Output the (X, Y) coordinate of the center of the cell containing the given text.  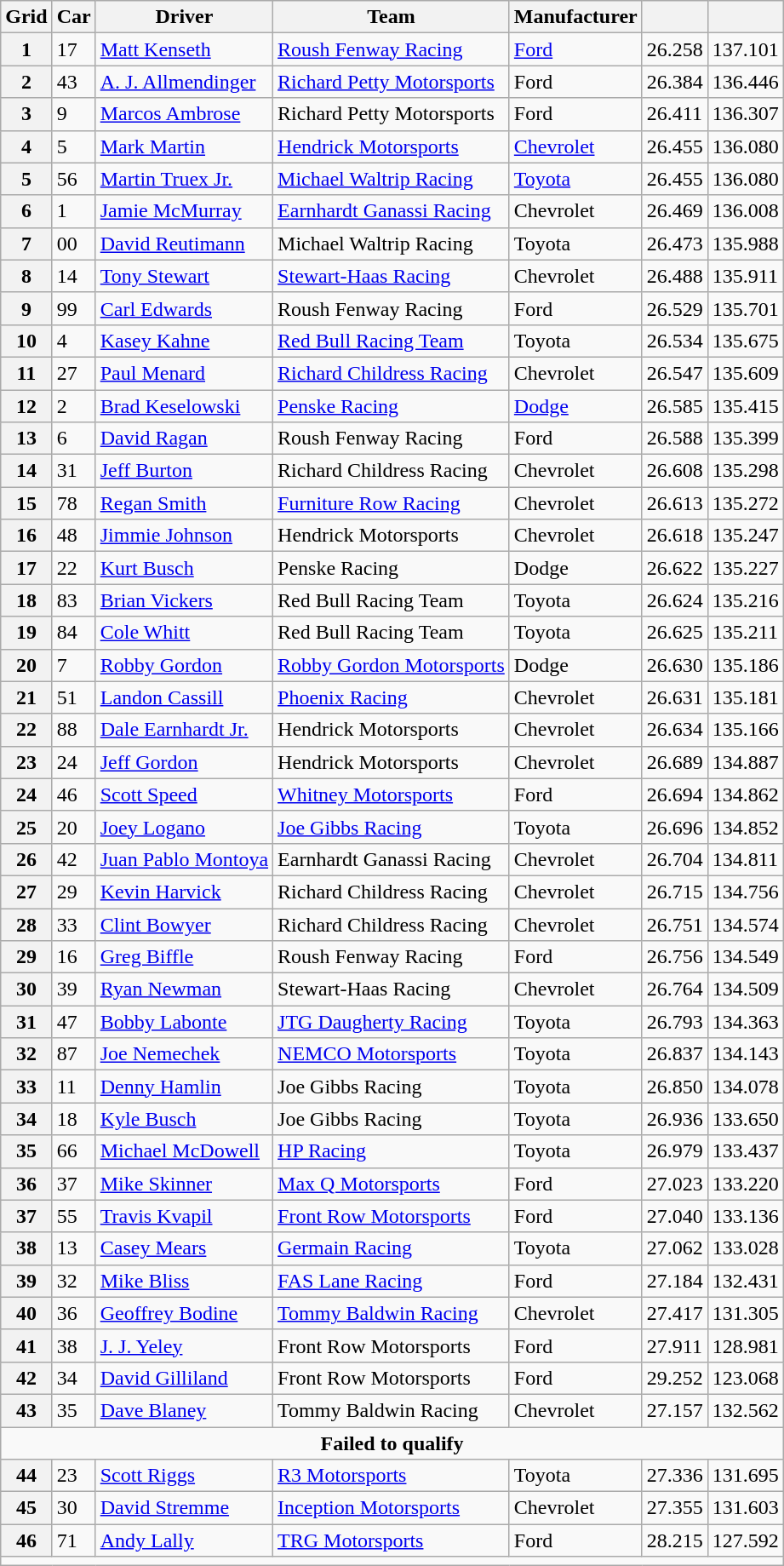
26.618 (674, 536)
134.852 (746, 827)
Furniture Row Racing (392, 503)
Matt Kenseth (184, 49)
135.211 (746, 633)
Brad Keselowski (184, 406)
26.634 (674, 730)
Travis Kvapil (184, 1216)
26.696 (674, 827)
19 (26, 633)
26.588 (674, 439)
Bobby Labonte (184, 1022)
27.040 (674, 1216)
21 (26, 697)
Car (73, 17)
135.166 (746, 730)
135.609 (746, 373)
26.488 (674, 276)
47 (73, 1022)
Casey Mears (184, 1248)
133.028 (746, 1248)
Jeff Burton (184, 471)
26.529 (674, 308)
David Ragan (184, 439)
134.811 (746, 859)
135.415 (746, 406)
David Reutimann (184, 244)
HP Racing (392, 1151)
123.068 (746, 1378)
27.355 (674, 1508)
133.136 (746, 1216)
A. J. Allmendinger (184, 82)
Denny Hamlin (184, 1087)
Kevin Harvick (184, 892)
10 (26, 341)
JTG Daugherty Racing (392, 1022)
Brian Vickers (184, 600)
Joey Logano (184, 827)
48 (73, 536)
Ryan Newman (184, 990)
26.936 (674, 1119)
00 (73, 244)
51 (73, 697)
Robby Gordon (184, 665)
26 (26, 859)
135.988 (746, 244)
26.850 (674, 1087)
26.624 (674, 600)
135.298 (746, 471)
26.258 (674, 49)
27.023 (674, 1184)
40 (26, 1313)
131.305 (746, 1313)
136.446 (746, 82)
26.411 (674, 114)
135.675 (746, 341)
Andy Lally (184, 1540)
27.062 (674, 1248)
Landon Cassill (184, 697)
8 (26, 276)
132.431 (746, 1281)
26.608 (674, 471)
131.695 (746, 1476)
27.417 (674, 1313)
134.078 (746, 1087)
Clint Bowyer (184, 924)
Failed to qualify (392, 1443)
26.585 (674, 406)
25 (26, 827)
135.216 (746, 600)
15 (26, 503)
26.837 (674, 1054)
TRG Motorsports (392, 1540)
27.911 (674, 1345)
Joe Nemechek (184, 1054)
26.704 (674, 859)
Carl Edwards (184, 308)
134.509 (746, 990)
26.622 (674, 568)
135.272 (746, 503)
56 (73, 179)
Phoenix Racing (392, 697)
41 (26, 1345)
29.252 (674, 1378)
28 (26, 924)
26.756 (674, 957)
Scott Speed (184, 794)
Geoffrey Bodine (184, 1313)
3 (26, 114)
26.625 (674, 633)
Driver (184, 17)
134.574 (746, 924)
Marcos Ambrose (184, 114)
Kurt Busch (184, 568)
133.437 (746, 1151)
133.220 (746, 1184)
137.101 (746, 49)
26.631 (674, 697)
26.764 (674, 990)
Martin Truex Jr. (184, 179)
134.862 (746, 794)
Kasey Kahne (184, 341)
84 (73, 633)
26.384 (674, 82)
Inception Motorsports (392, 1508)
26.473 (674, 244)
Grid (26, 17)
26.751 (674, 924)
26.715 (674, 892)
Regan Smith (184, 503)
134.756 (746, 892)
134.887 (746, 762)
127.592 (746, 1540)
135.911 (746, 276)
134.143 (746, 1054)
134.363 (746, 1022)
55 (73, 1216)
131.603 (746, 1508)
26.979 (674, 1151)
26.630 (674, 665)
Dale Earnhardt Jr. (184, 730)
Dave Blaney (184, 1410)
27.184 (674, 1281)
28.215 (674, 1540)
J. J. Yeley (184, 1345)
Manufacturer (575, 17)
27.336 (674, 1476)
26.689 (674, 762)
27.157 (674, 1410)
26.613 (674, 503)
66 (73, 1151)
Kyle Busch (184, 1119)
135.247 (746, 536)
Scott Riggs (184, 1476)
128.981 (746, 1345)
26.793 (674, 1022)
71 (73, 1540)
FAS Lane Racing (392, 1281)
26.534 (674, 341)
Robby Gordon Motorsports (392, 665)
Juan Pablo Montoya (184, 859)
David Gilliland (184, 1378)
136.008 (746, 211)
Mike Skinner (184, 1184)
26.547 (674, 373)
R3 Motorsports (392, 1476)
83 (73, 600)
133.650 (746, 1119)
Max Q Motorsports (392, 1184)
Germain Racing (392, 1248)
135.186 (746, 665)
NEMCO Motorsports (392, 1054)
135.701 (746, 308)
Tony Stewart (184, 276)
Michael McDowell (184, 1151)
134.549 (746, 957)
136.307 (746, 114)
Cole Whitt (184, 633)
135.181 (746, 697)
26.469 (674, 211)
135.227 (746, 568)
12 (26, 406)
Jeff Gordon (184, 762)
135.399 (746, 439)
Paul Menard (184, 373)
David Stremme (184, 1508)
26.694 (674, 794)
99 (73, 308)
Jimmie Johnson (184, 536)
Mike Bliss (184, 1281)
Whitney Motorsports (392, 794)
78 (73, 503)
44 (26, 1476)
88 (73, 730)
Jamie McMurray (184, 211)
132.562 (746, 1410)
Mark Martin (184, 146)
Greg Biffle (184, 957)
87 (73, 1054)
45 (26, 1508)
Team (392, 17)
